Scan for the cell matching the given text and deliver its (X, Y) coordinate at center. 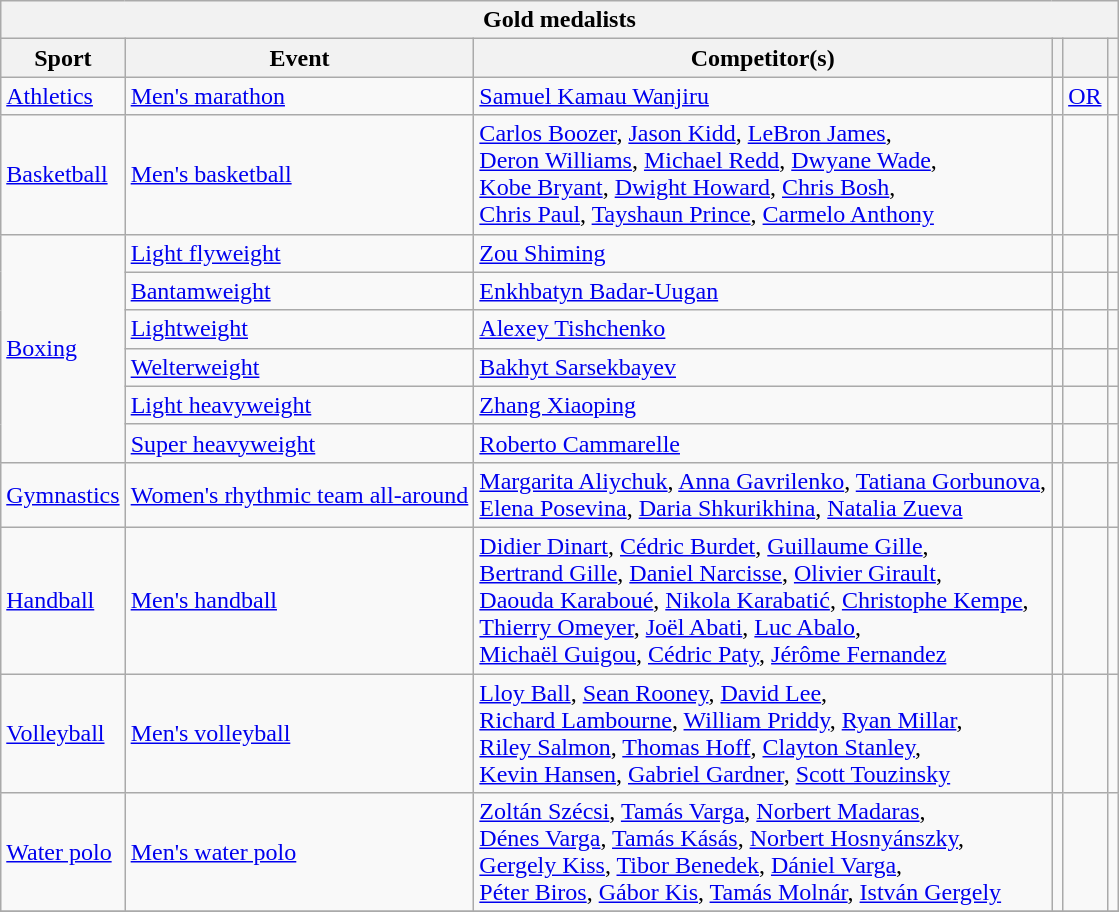
Event (300, 58)
Women's rhythmic team all-around (300, 494)
Bakhyt Sarsekbayev (763, 367)
Lightweight (300, 329)
Handball (63, 600)
Men's water polo (300, 852)
Super heavyweight (300, 443)
Light heavyweight (300, 405)
Boxing (63, 348)
Volleyball (63, 734)
Margarita Aliychuk, Anna Gavrilenko, Tatiana Gorbunova, Elena Posevina, Daria Shkurikhina, Natalia Zueva (763, 494)
Athletics (63, 96)
Light flyweight (300, 253)
Gold medalists (560, 20)
Competitor(s) (763, 58)
Men's handball (300, 600)
Men's volleyball (300, 734)
Samuel Kamau Wanjiru (763, 96)
Bantamweight (300, 291)
OR (1085, 96)
Zou Shiming (763, 253)
Alexey Tishchenko (763, 329)
Gymnastics (63, 494)
Welterweight (300, 367)
Sport (63, 58)
Enkhbatyn Badar-Uugan (763, 291)
Roberto Cammarelle (763, 443)
Water polo (63, 852)
Men's basketball (300, 174)
Basketball (63, 174)
Men's marathon (300, 96)
Zhang Xiaoping (763, 405)
